Provide the [X, Y] coordinate of the cell's center where the given text is located.  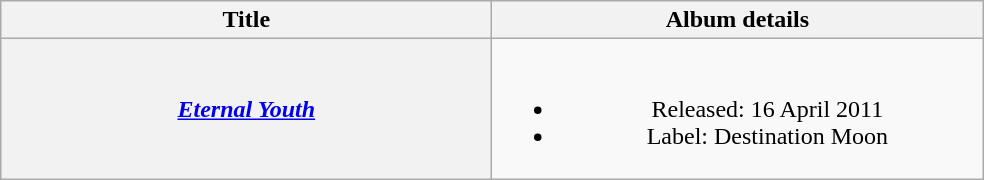
Album details [738, 20]
Released: 16 April 2011Label: Destination Moon [738, 109]
Title [246, 20]
Eternal Youth [246, 109]
